Scan for the cell matching the given text and deliver its [X, Y] coordinate at center. 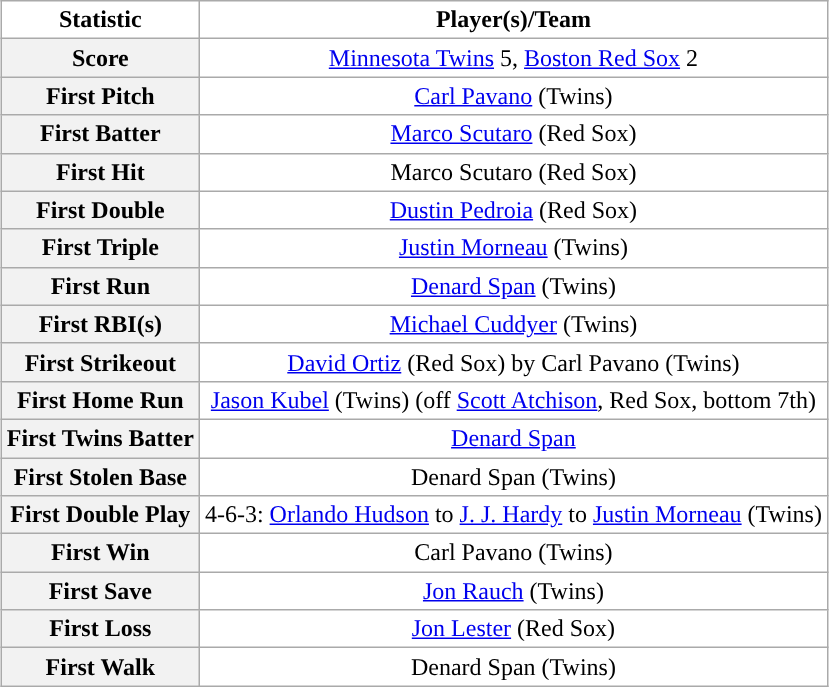
Michael Cuddyer (Twins) [513, 324]
First Triple [100, 248]
Denard Span [513, 438]
First Run [100, 286]
Jason Kubel (Twins) (off Scott Atchison, Red Sox, bottom 7th) [513, 400]
First Strikeout [100, 362]
First RBI(s) [100, 324]
Score [100, 58]
First Pitch [100, 96]
Justin Morneau (Twins) [513, 248]
First Stolen Base [100, 477]
Jon Lester (Red Sox) [513, 629]
4-6-3: Orlando Hudson to J. J. Hardy to Justin Morneau (Twins) [513, 515]
Minnesota Twins 5, Boston Red Sox 2 [513, 58]
First Win [100, 553]
First Double [100, 210]
First Walk [100, 667]
First Batter [100, 134]
Dustin Pedroia (Red Sox) [513, 210]
First Save [100, 591]
First Double Play [100, 515]
Player(s)/Team [513, 20]
First Twins Batter [100, 438]
Jon Rauch (Twins) [513, 591]
First Hit [100, 172]
First Home Run [100, 400]
David Ortiz (Red Sox) by Carl Pavano (Twins) [513, 362]
Statistic [100, 20]
First Loss [100, 629]
